Pinpoint the cell where the given text exists, returning its [x, y] midpoint coordinate. 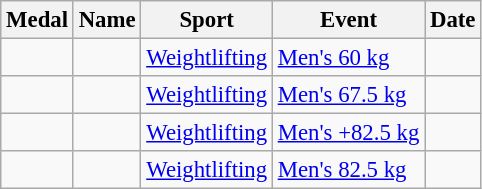
Men's 60 kg [348, 58]
Name [107, 20]
Men's 82.5 kg [348, 170]
Date [453, 20]
Medal [38, 20]
Men's 67.5 kg [348, 95]
Sport [207, 20]
Event [348, 20]
Men's +82.5 kg [348, 133]
